Identify which cell holds the provided text, then report its [x, y] central coordinate. 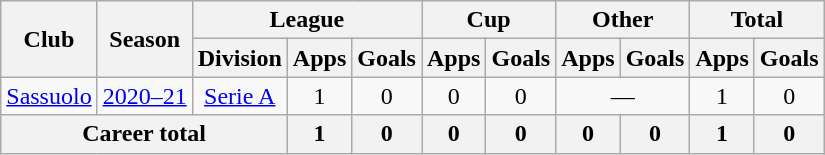
Division [240, 58]
Other [623, 20]
Career total [144, 134]
2020–21 [144, 96]
Cup [489, 20]
League [306, 20]
Club [49, 39]
Serie A [240, 96]
Sassuolo [49, 96]
Total [757, 20]
Season [144, 39]
— [623, 96]
